Return the (X, Y) coordinate for the center point of the cell that contains the specified text.  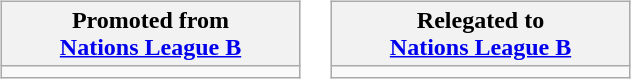
Promoted fromNations League B (150, 34)
Relegated toNations League B (480, 34)
